For the text-containing cell, return its midpoint in [X, Y] coordinate format. 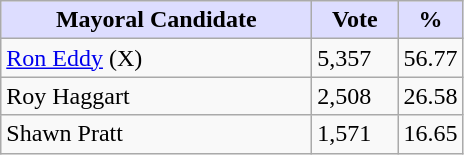
1,571 [355, 134]
26.58 [430, 96]
2,508 [355, 96]
56.77 [430, 58]
Shawn Pratt [156, 134]
5,357 [355, 58]
Roy Haggart [156, 96]
16.65 [430, 134]
% [430, 20]
Mayoral Candidate [156, 20]
Ron Eddy (X) [156, 58]
Vote [355, 20]
